Detect which cell encompasses the target text, then output its (x, y) center coordinate. 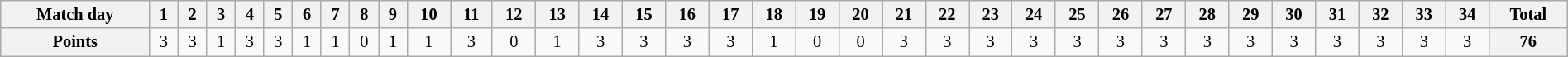
Match day (75, 14)
32 (1380, 14)
2 (192, 14)
27 (1164, 14)
33 (1424, 14)
30 (1293, 14)
Total (1528, 14)
31 (1337, 14)
9 (394, 14)
11 (471, 14)
14 (600, 14)
7 (336, 14)
Points (75, 42)
4 (250, 14)
5 (278, 14)
16 (687, 14)
21 (904, 14)
8 (364, 14)
18 (773, 14)
26 (1121, 14)
12 (514, 14)
34 (1467, 14)
10 (428, 14)
22 (947, 14)
6 (308, 14)
13 (557, 14)
17 (730, 14)
24 (1034, 14)
19 (817, 14)
76 (1528, 42)
28 (1207, 14)
25 (1077, 14)
23 (991, 14)
20 (860, 14)
15 (643, 14)
29 (1250, 14)
